Locate the cell with the specified text and output its [X, Y] center coordinate. 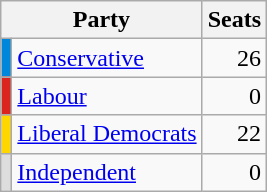
26 [234, 58]
Independent [107, 172]
Labour [107, 96]
Conservative [107, 58]
Liberal Democrats [107, 134]
Party [102, 20]
22 [234, 134]
Seats [234, 20]
